Scan for the cell matching the given text and deliver its [X, Y] coordinate at center. 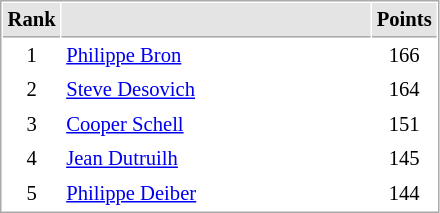
144 [404, 194]
Philippe Bron [216, 56]
2 [32, 90]
Steve Desovich [216, 90]
3 [32, 124]
Points [404, 20]
4 [32, 158]
151 [404, 124]
1 [32, 56]
Philippe Deiber [216, 194]
5 [32, 194]
164 [404, 90]
Rank [32, 20]
145 [404, 158]
Jean Dutruilh [216, 158]
166 [404, 56]
Cooper Schell [216, 124]
